Output the (X, Y) coordinate of the center of the cell containing the given text.  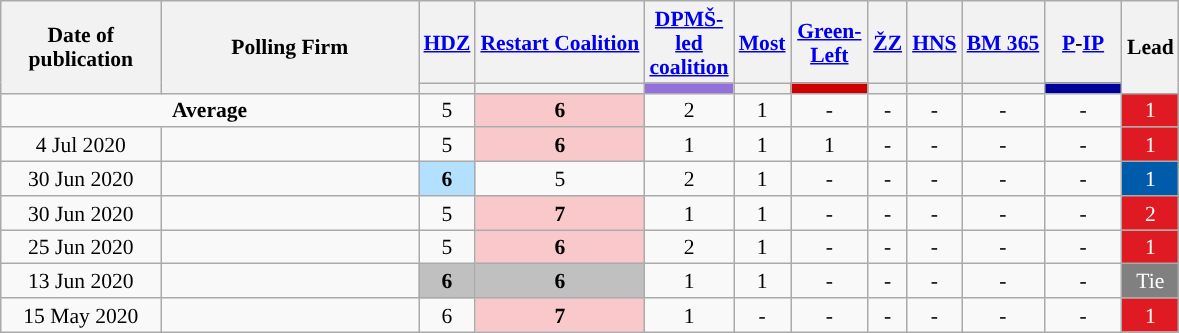
Average (210, 110)
Date of publication (81, 47)
DPMŠ-led coalition (688, 42)
BM 365 (1004, 42)
Polling Firm (290, 47)
Restart Coalition (560, 42)
4 Jul 2020 (81, 145)
P-IP (1083, 42)
13 Jun 2020 (81, 281)
HNS (934, 42)
ŽZ (888, 42)
15 May 2020 (81, 315)
Lead (1150, 47)
HDZ (446, 42)
Tie (1150, 281)
Green-Left (830, 42)
Most (762, 42)
25 Jun 2020 (81, 247)
